Extract the [X, Y] coordinate from the center of the cell holding the provided text.  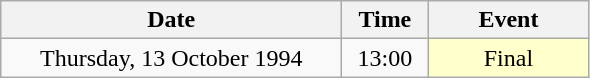
Final [508, 58]
Thursday, 13 October 1994 [172, 58]
13:00 [385, 58]
Time [385, 20]
Date [172, 20]
Event [508, 20]
